For the text-containing cell, return its midpoint in [X, Y] coordinate format. 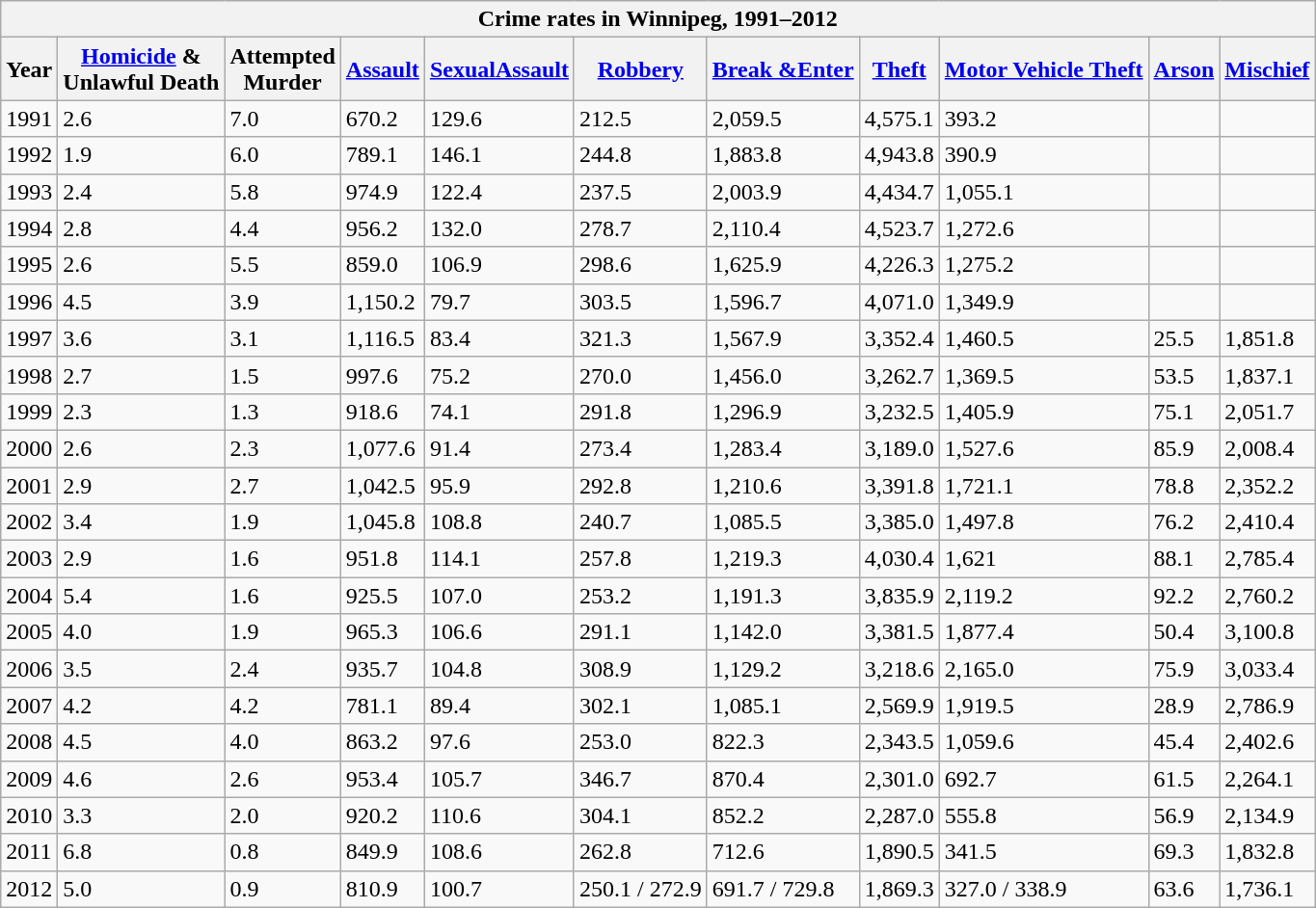
1,596.7 [783, 302]
2,165.0 [1043, 669]
1,567.9 [783, 338]
974.9 [382, 192]
1,077.6 [382, 448]
69.3 [1184, 852]
2,119.2 [1043, 596]
1,869.3 [899, 889]
1,851.8 [1267, 338]
2006 [29, 669]
303.5 [640, 302]
3,381.5 [899, 632]
4,226.3 [899, 265]
1,150.2 [382, 302]
3.5 [141, 669]
822.3 [783, 742]
691.7 / 729.8 [783, 889]
273.4 [640, 448]
262.8 [640, 852]
2003 [29, 559]
5.0 [141, 889]
308.9 [640, 669]
781.1 [382, 706]
1,736.1 [1267, 889]
1,045.8 [382, 522]
3,100.8 [1267, 632]
104.8 [499, 669]
555.8 [1043, 815]
1,059.6 [1043, 742]
129.6 [499, 119]
105.7 [499, 779]
2,059.5 [783, 119]
1997 [29, 338]
1999 [29, 412]
2,785.4 [1267, 559]
1,832.8 [1267, 852]
Assault [382, 69]
1,042.5 [382, 485]
244.8 [640, 155]
1,883.8 [783, 155]
114.1 [499, 559]
1,460.5 [1043, 338]
85.9 [1184, 448]
3,835.9 [899, 596]
1,129.2 [783, 669]
88.1 [1184, 559]
1998 [29, 375]
132.0 [499, 228]
956.2 [382, 228]
106.9 [499, 265]
1,210.6 [783, 485]
965.3 [382, 632]
Homicide &Unlawful Death [141, 69]
83.4 [499, 338]
50.4 [1184, 632]
110.6 [499, 815]
75.1 [1184, 412]
302.1 [640, 706]
107.0 [499, 596]
2,402.6 [1267, 742]
3.3 [141, 815]
1,283.4 [783, 448]
97.6 [499, 742]
5.4 [141, 596]
1,296.9 [783, 412]
3.9 [282, 302]
810.9 [382, 889]
3,391.8 [899, 485]
SexualAssault [499, 69]
1993 [29, 192]
75.9 [1184, 669]
712.6 [783, 852]
870.4 [783, 779]
4,071.0 [899, 302]
1,405.9 [1043, 412]
1996 [29, 302]
1,272.6 [1043, 228]
1,621 [1043, 559]
1991 [29, 119]
2,134.9 [1267, 815]
3,033.4 [1267, 669]
1,877.4 [1043, 632]
4,523.7 [899, 228]
28.9 [1184, 706]
997.6 [382, 375]
859.0 [382, 265]
1992 [29, 155]
1,142.0 [783, 632]
346.7 [640, 779]
Mischief [1267, 69]
2.8 [141, 228]
253.0 [640, 742]
3,189.0 [899, 448]
3.4 [141, 522]
4,030.4 [899, 559]
2,051.7 [1267, 412]
146.1 [499, 155]
253.2 [640, 596]
25.5 [1184, 338]
1,837.1 [1267, 375]
Motor Vehicle Theft [1043, 69]
2,569.9 [899, 706]
1,890.5 [899, 852]
1994 [29, 228]
95.9 [499, 485]
1.5 [282, 375]
2009 [29, 779]
74.1 [499, 412]
3,385.0 [899, 522]
56.9 [1184, 815]
951.8 [382, 559]
1,191.3 [783, 596]
5.8 [282, 192]
2,343.5 [899, 742]
6.8 [141, 852]
920.2 [382, 815]
92.2 [1184, 596]
1,219.3 [783, 559]
1,349.9 [1043, 302]
278.7 [640, 228]
2,287.0 [899, 815]
122.4 [499, 192]
925.5 [382, 596]
1,456.0 [783, 375]
2.0 [282, 815]
2004 [29, 596]
2,264.1 [1267, 779]
327.0 / 338.9 [1043, 889]
Crime rates in Winnipeg, 1991–2012 [658, 19]
250.1 / 272.9 [640, 889]
1,625.9 [783, 265]
2000 [29, 448]
2,352.2 [1267, 485]
106.6 [499, 632]
953.4 [382, 779]
393.2 [1043, 119]
76.2 [1184, 522]
2,008.4 [1267, 448]
2,786.9 [1267, 706]
4,943.8 [899, 155]
2011 [29, 852]
1,497.8 [1043, 522]
53.5 [1184, 375]
61.5 [1184, 779]
1,055.1 [1043, 192]
212.5 [640, 119]
1.3 [282, 412]
304.1 [640, 815]
1995 [29, 265]
4,575.1 [899, 119]
3,232.5 [899, 412]
100.7 [499, 889]
Theft [899, 69]
5.5 [282, 265]
3,352.4 [899, 338]
0.8 [282, 852]
852.2 [783, 815]
321.3 [640, 338]
298.6 [640, 265]
2,760.2 [1267, 596]
863.2 [382, 742]
2008 [29, 742]
2012 [29, 889]
291.8 [640, 412]
7.0 [282, 119]
789.1 [382, 155]
692.7 [1043, 779]
3,218.6 [899, 669]
Arson [1184, 69]
Robbery [640, 69]
3.1 [282, 338]
3,262.7 [899, 375]
237.5 [640, 192]
1,085.1 [783, 706]
63.6 [1184, 889]
935.7 [382, 669]
3.6 [141, 338]
1,085.5 [783, 522]
108.8 [499, 522]
45.4 [1184, 742]
1,369.5 [1043, 375]
2,003.9 [783, 192]
240.7 [640, 522]
2,301.0 [899, 779]
78.8 [1184, 485]
89.4 [499, 706]
918.6 [382, 412]
2005 [29, 632]
1,721.1 [1043, 485]
2010 [29, 815]
0.9 [282, 889]
390.9 [1043, 155]
108.6 [499, 852]
2002 [29, 522]
2001 [29, 485]
1,919.5 [1043, 706]
670.2 [382, 119]
4.6 [141, 779]
270.0 [640, 375]
291.1 [640, 632]
2,110.4 [783, 228]
75.2 [499, 375]
1,275.2 [1043, 265]
AttemptedMurder [282, 69]
4,434.7 [899, 192]
341.5 [1043, 852]
2007 [29, 706]
Break &Enter [783, 69]
6.0 [282, 155]
91.4 [499, 448]
1,527.6 [1043, 448]
4.4 [282, 228]
257.8 [640, 559]
1,116.5 [382, 338]
2,410.4 [1267, 522]
79.7 [499, 302]
849.9 [382, 852]
292.8 [640, 485]
Year [29, 69]
